Extract the [x, y] coordinate from the center of the cell holding the provided text.  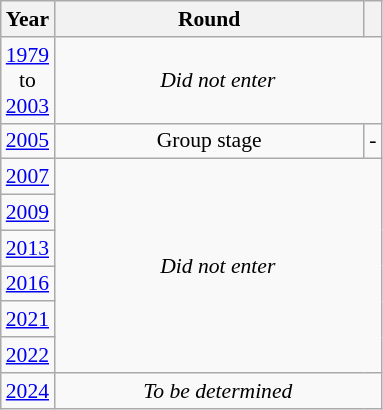
2024 [28, 391]
2016 [28, 284]
2013 [28, 248]
Round [209, 19]
2005 [28, 141]
Group stage [209, 141]
2022 [28, 355]
2007 [28, 177]
To be determined [218, 391]
2021 [28, 320]
Year [28, 19]
- [372, 141]
1979to2003 [28, 80]
2009 [28, 213]
